Pinpoint the cell where the given text exists, returning its (x, y) midpoint coordinate. 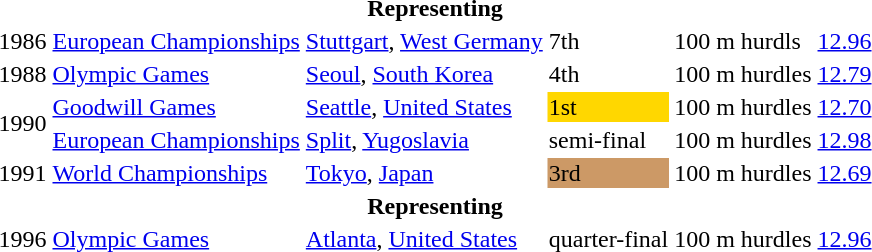
3rd (608, 173)
Stuttgart, West Germany (424, 41)
Goodwill Games (176, 107)
4th (608, 74)
Seattle, United States (424, 107)
100 m hurdls (743, 41)
1st (608, 107)
semi-final (608, 140)
World Championships (176, 173)
Split, Yugoslavia (424, 140)
Olympic Games (176, 74)
7th (608, 41)
Tokyo, Japan (424, 173)
Seoul, South Korea (424, 74)
